Search for the cell housing the specified text and yield its [X, Y] center coordinate. 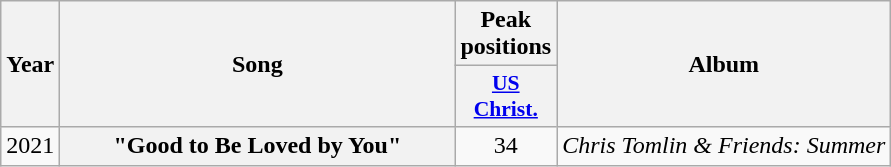
2021 [30, 146]
USChrist. [506, 96]
Album [724, 64]
"Good to Be Loved by You" [258, 146]
Year [30, 64]
Song [258, 64]
Chris Tomlin & Friends: Summer [724, 146]
Peakpositions [506, 34]
34 [506, 146]
